Detect which cell encompasses the target text, then output its [x, y] center coordinate. 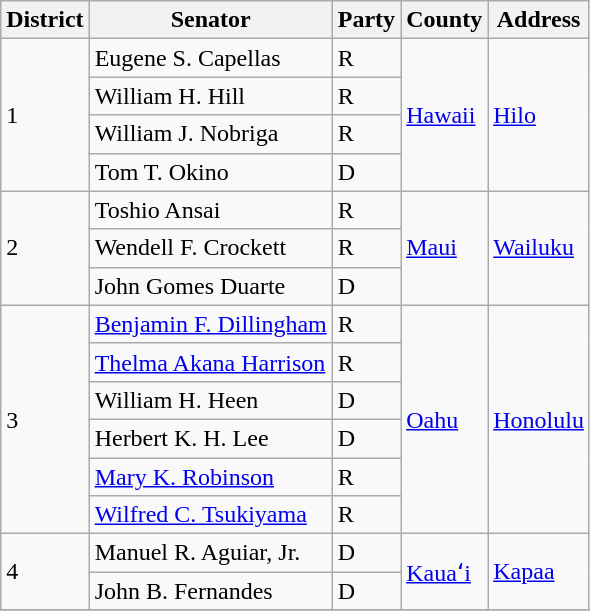
Toshio Ansai [210, 210]
Mary K. Robinson [210, 477]
Kauaʻi [444, 572]
Benjamin F. Dillingham [210, 324]
Kapaa [539, 572]
Tom T. Okino [210, 172]
William J. Nobriga [210, 134]
Eugene S. Capellas [210, 58]
Party [366, 20]
Wendell F. Crockett [210, 248]
Oahu [444, 419]
Address [539, 20]
Thelma Akana Harrison [210, 362]
Hilo [539, 115]
John Gomes Duarte [210, 286]
1 [45, 115]
3 [45, 419]
William H. Hill [210, 96]
Honolulu [539, 419]
County [444, 20]
Maui [444, 248]
Manuel R. Aguiar, Jr. [210, 553]
District [45, 20]
Senator [210, 20]
Hawaii [444, 115]
Herbert K. H. Lee [210, 438]
Wilfred C. Tsukiyama [210, 515]
2 [45, 248]
John B. Fernandes [210, 591]
4 [45, 572]
Wailuku [539, 248]
William H. Heen [210, 400]
